For the text-containing cell, return its midpoint in (x, y) coordinate format. 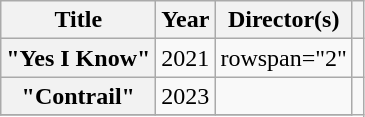
2023 (186, 96)
Director(s) (284, 20)
2021 (186, 58)
Title (78, 20)
rowspan="2" (284, 58)
"Contrail" (78, 96)
"Yes I Know" (78, 58)
Year (186, 20)
